Capture the cell that displays the provided text and extract its [x, y] central coordinate. 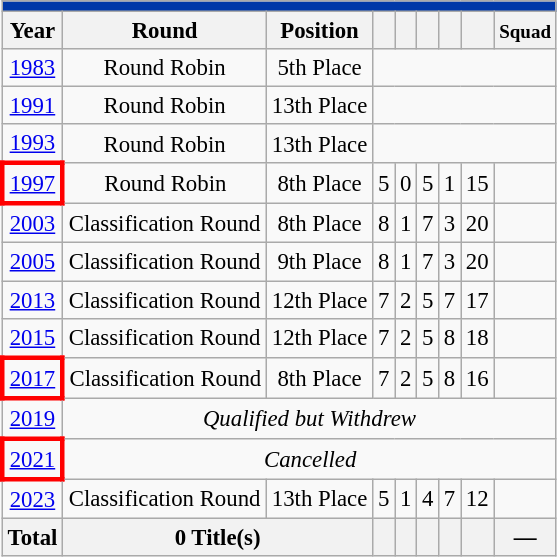
5th Place [319, 68]
2017 [32, 378]
2015 [32, 338]
4 [428, 498]
— [525, 537]
0 Title(s) [218, 537]
1997 [32, 184]
12 [478, 498]
9th Place [319, 262]
Year [32, 31]
Round [165, 31]
Squad [525, 31]
Cancelled [310, 460]
0 [406, 184]
2019 [32, 418]
16 [478, 378]
2023 [32, 498]
Total [32, 537]
17 [478, 300]
1983 [32, 68]
2021 [32, 460]
15 [478, 184]
Position [319, 31]
1993 [32, 144]
2013 [32, 300]
Qualified but Withdrew [310, 418]
2003 [32, 224]
1991 [32, 106]
2005 [32, 262]
18 [478, 338]
